Identify which cell holds the provided text, then report its [X, Y] central coordinate. 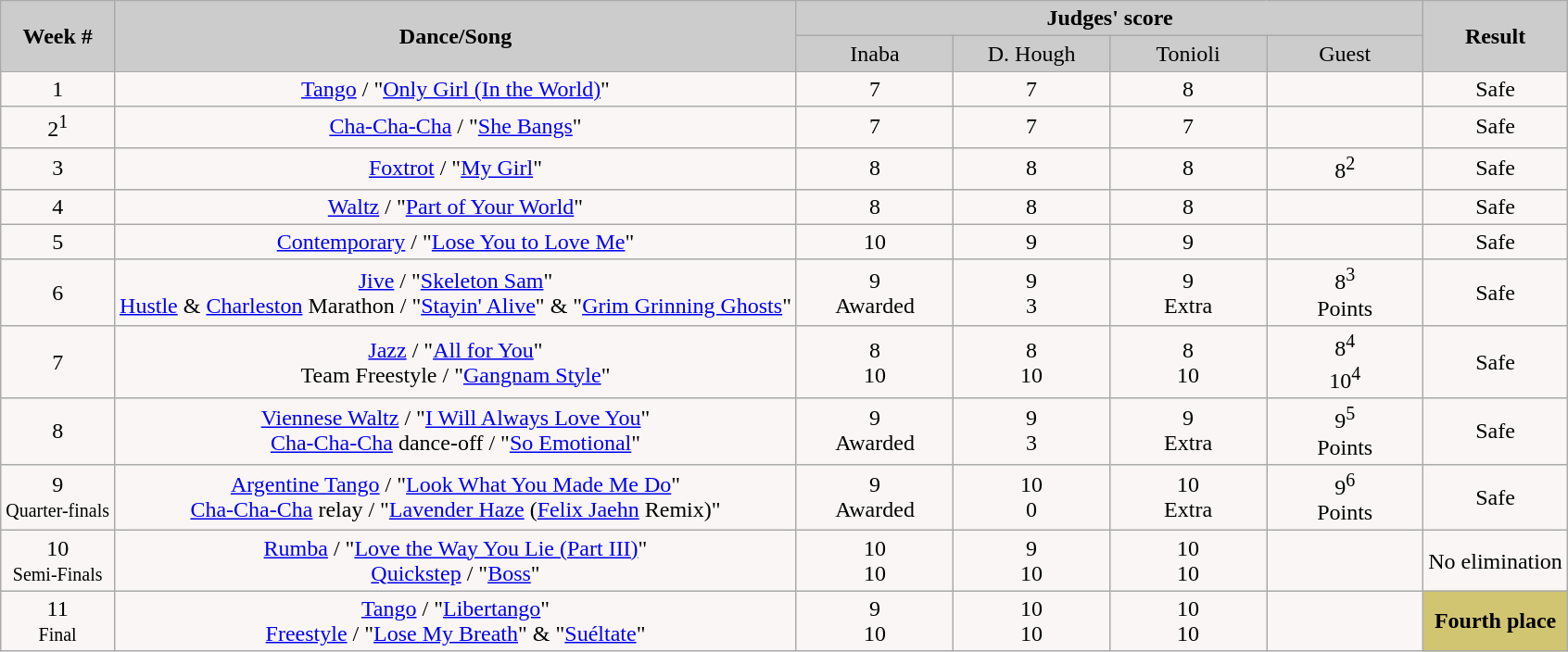
Fourth place [1496, 621]
Result [1496, 36]
10Extra [1188, 497]
11Final [57, 621]
82 [1346, 169]
83Points [1346, 293]
3 [57, 169]
Viennese Waltz / "I Will Always Love You"Cha-Cha-Cha dance-off / "So Emotional" [456, 432]
95Points [1346, 432]
Week # [57, 36]
84104 [1346, 362]
Dance/Song [456, 36]
4 [57, 207]
10 [875, 242]
Cha-Cha-Cha / "She Bangs" [456, 128]
21 [57, 128]
5 [57, 242]
10Semi-Finals [57, 561]
Foxtrot / "My Girl" [456, 169]
Argentine Tango / "Look What You Made Me Do"Cha-Cha-Cha relay / "Lavender Haze (Felix Jaehn Remix)" [456, 497]
Guest [1346, 54]
96Points [1346, 497]
Jive / "Skeleton Sam"Hustle & Charleston Marathon / "Stayin' Alive" & "Grim Grinning Ghosts" [456, 293]
Rumba / "Love the Way You Lie (Part III)"Quickstep / "Boss" [456, 561]
Jazz / "All for You"Team Freestyle / "Gangnam Style" [456, 362]
Tonioli [1188, 54]
Tango / "Libertango"Freestyle / "Lose My Breath" & "Suéltate" [456, 621]
Waltz / "Part of Your World" [456, 207]
No elimination [1496, 561]
Judges' score [1109, 19]
6 [57, 293]
Inaba [875, 54]
9Quarter-finals [57, 497]
Contemporary / "Lose You to Love Me" [456, 242]
Tango / "Only Girl (In the World)" [456, 89]
1 [57, 89]
D. Hough [1032, 54]
100 [1032, 497]
